Scan for the cell matching the given text and deliver its [x, y] coordinate at center. 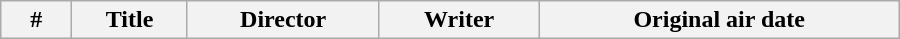
# [36, 20]
Director [283, 20]
Writer [459, 20]
Original air date [719, 20]
Title [130, 20]
